Find where the given text appears and provide that cell's center as (x, y) coordinate. 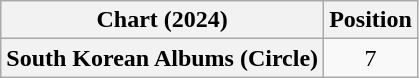
Position (371, 20)
Chart (2024) (162, 20)
South Korean Albums (Circle) (162, 58)
7 (371, 58)
